Search for the cell housing the specified text and yield its [x, y] center coordinate. 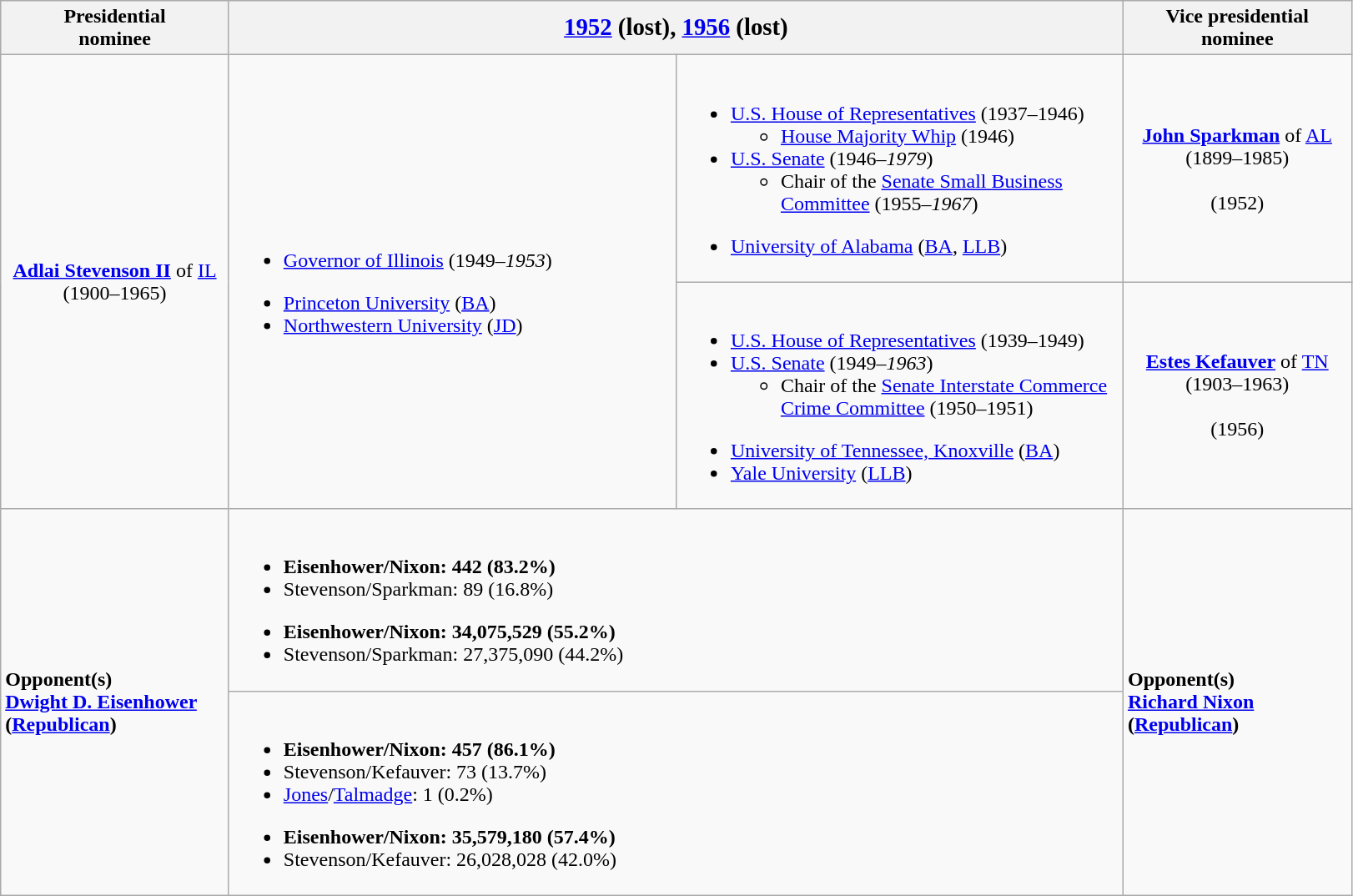
Vice presidentialnominee [1237, 28]
Opponent(s)Dwight D. Eisenhower (Republican) [115, 702]
Governor of Illinois (1949–1953)Princeton University (BA)Northwestern University (JD) [452, 282]
Eisenhower/Nixon: 442 (83.2%)Stevenson/Sparkman: 89 (16.8%)Eisenhower/Nixon: 34,075,529 (55.2%)Stevenson/Sparkman: 27,375,090 (44.2%) [676, 600]
Presidentialnominee [115, 28]
Opponent(s)Richard Nixon (Republican) [1237, 702]
1952 (lost), 1956 (lost) [676, 28]
John Sparkman of AL(1899–1985)(1952) [1237, 169]
Adlai Stevenson II of IL(1900–1965) [115, 282]
Estes Kefauver of TN(1903–1963)(1956) [1237, 395]
